Extract the (x, y) coordinate from the center of the cell holding the provided text.  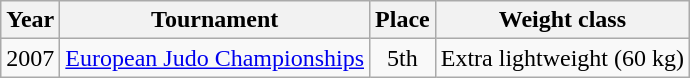
Place (403, 20)
2007 (30, 58)
Year (30, 20)
Tournament (215, 20)
Weight class (562, 20)
5th (403, 58)
European Judo Championships (215, 58)
Extra lightweight (60 kg) (562, 58)
